Detect which cell encompasses the target text, then output its (x, y) center coordinate. 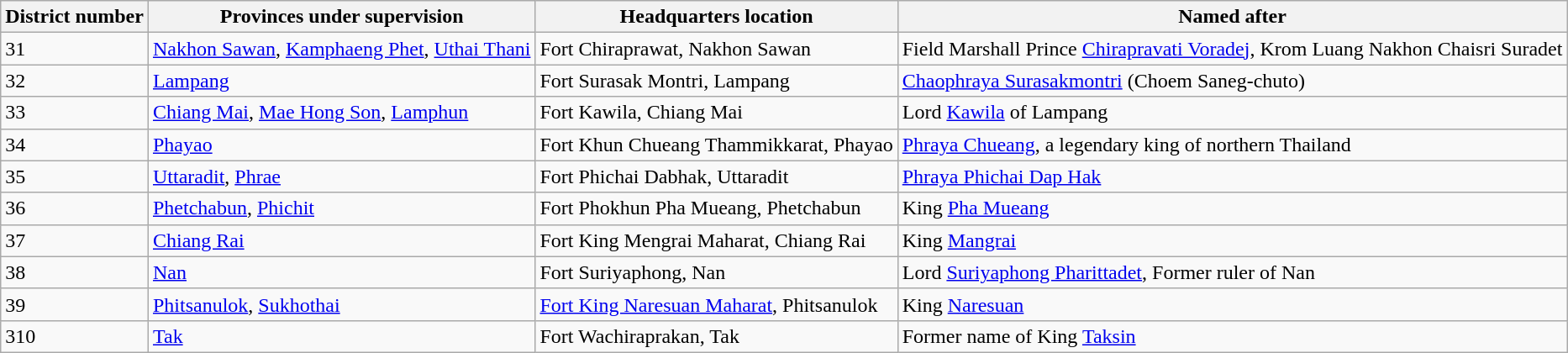
Named after (1232, 17)
Fort Wachiraprakan, Tak (716, 336)
Fort Phichai Dabhak, Uttaradit (716, 176)
31 (75, 49)
33 (75, 113)
39 (75, 304)
34 (75, 145)
Chiang Rai (341, 240)
35 (75, 176)
Chiang Mai, Mae Hong Son, Lamphun (341, 113)
Fort Suriyaphong, Nan (716, 272)
Fort King Mengrai Maharat, Chiang Rai (716, 240)
Lord Kawila of Lampang (1232, 113)
Fort Khun Chueang Thammikkarat, Phayao (716, 145)
King Naresuan (1232, 304)
Provinces under supervision (341, 17)
36 (75, 208)
Uttaradit, Phrae (341, 176)
38 (75, 272)
Fort Kawila, Chiang Mai (716, 113)
Tak (341, 336)
Lord Suriyaphong Pharittadet, Former ruler of Nan (1232, 272)
King Mangrai (1232, 240)
32 (75, 81)
Phetchabun, Phichit (341, 208)
Headquarters location (716, 17)
310 (75, 336)
Fort Surasak Montri, Lampang (716, 81)
Chaophraya Surasakmontri (Choem Saneg-chuto) (1232, 81)
Phraya Chueang, a legendary king of northern Thailand (1232, 145)
37 (75, 240)
District number (75, 17)
Fort Phokhun Pha Mueang, Phetchabun (716, 208)
Field Marshall Prince Chirapravati Voradej, Krom Luang Nakhon Chaisri Suradet (1232, 49)
Lampang (341, 81)
Nan (341, 272)
Phraya Phichai Dap Hak (1232, 176)
Phitsanulok, Sukhothai (341, 304)
Former name of King Taksin (1232, 336)
Fort King Naresuan Maharat, Phitsanulok (716, 304)
King Pha Mueang (1232, 208)
Nakhon Sawan, Kamphaeng Phet, Uthai Thani (341, 49)
Fort Chiraprawat, Nakhon Sawan (716, 49)
Phayao (341, 145)
